Determine the [X, Y] coordinate at the center of the cell enclosing the given text.  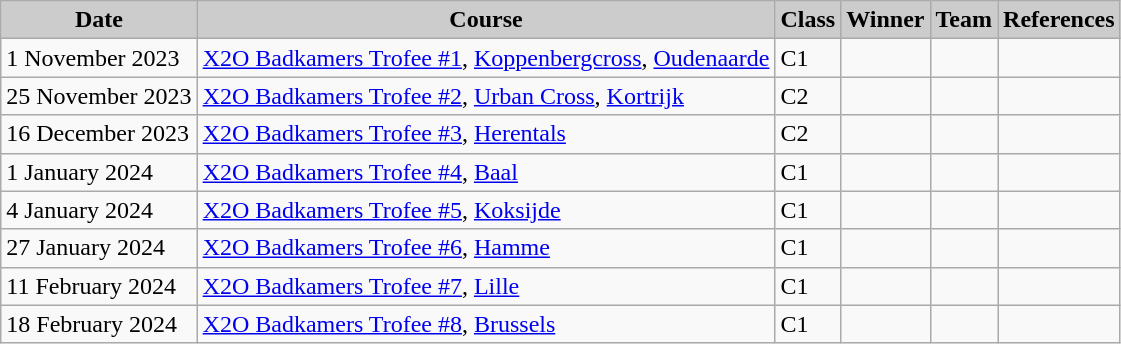
Class [808, 20]
X2O Badkamers Trofee #6, Hamme [486, 248]
4 January 2024 [99, 210]
X2O Badkamers Trofee #3, Herentals [486, 134]
X2O Badkamers Trofee #7, Lille [486, 286]
11 February 2024 [99, 286]
X2O Badkamers Trofee #1, Koppenbergcross, Oudenaarde [486, 58]
16 December 2023 [99, 134]
1 November 2023 [99, 58]
1 January 2024 [99, 172]
Date [99, 20]
X2O Badkamers Trofee #2, Urban Cross, Kortrijk [486, 96]
Winner [886, 20]
18 February 2024 [99, 324]
25 November 2023 [99, 96]
X2O Badkamers Trofee #5, Koksijde [486, 210]
27 January 2024 [99, 248]
X2O Badkamers Trofee #8, Brussels [486, 324]
References [1060, 20]
X2O Badkamers Trofee #4, Baal [486, 172]
Course [486, 20]
Team [964, 20]
